Provide the (x, y) coordinate of the cell's center where the given text is located.  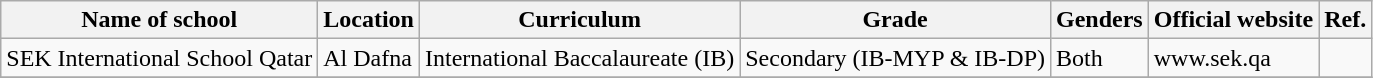
Official website (1233, 20)
Both (1100, 58)
www.sek.qa (1233, 58)
Ref. (1346, 20)
Location (369, 20)
Al Dafna (369, 58)
SEK International School Qatar (160, 58)
International Baccalaureate (IB) (579, 58)
Name of school (160, 20)
Genders (1100, 20)
Grade (896, 20)
Curriculum (579, 20)
Secondary (IB-MYP & IB-DP) (896, 58)
